Scan for the cell matching the given text and deliver its [X, Y] coordinate at center. 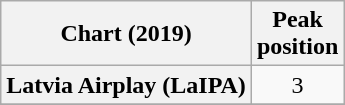
Latvia Airplay (LaIPA) [126, 85]
3 [297, 85]
Chart (2019) [126, 34]
Peakposition [297, 34]
